Pinpoint the cell where the given text exists, returning its [x, y] midpoint coordinate. 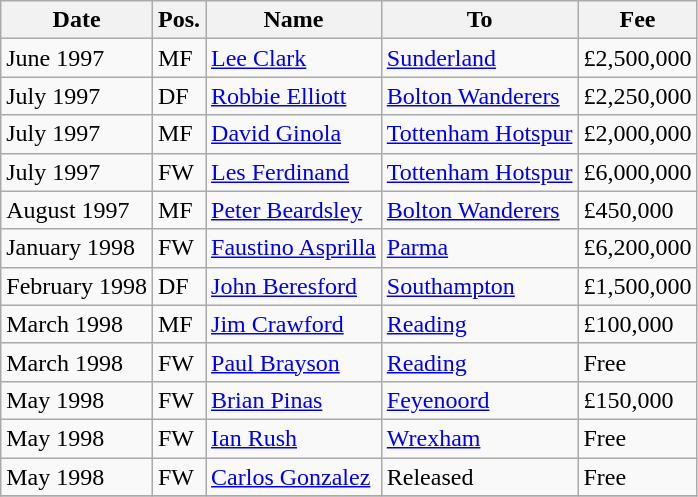
Paul Brayson [294, 362]
Carlos Gonzalez [294, 477]
David Ginola [294, 134]
February 1998 [77, 286]
Jim Crawford [294, 324]
Released [480, 477]
Date [77, 20]
To [480, 20]
Feyenoord [480, 400]
Parma [480, 248]
£450,000 [638, 210]
Lee Clark [294, 58]
Name [294, 20]
Wrexham [480, 438]
£150,000 [638, 400]
Pos. [178, 20]
Faustino Asprilla [294, 248]
£100,000 [638, 324]
Southampton [480, 286]
January 1998 [77, 248]
£2,250,000 [638, 96]
John Beresford [294, 286]
Ian Rush [294, 438]
£1,500,000 [638, 286]
Peter Beardsley [294, 210]
£6,000,000 [638, 172]
August 1997 [77, 210]
£6,200,000 [638, 248]
June 1997 [77, 58]
£2,000,000 [638, 134]
Fee [638, 20]
Robbie Elliott [294, 96]
Les Ferdinand [294, 172]
Sunderland [480, 58]
£2,500,000 [638, 58]
Brian Pinas [294, 400]
